Output the [x, y] coordinate of the center of the cell containing the given text.  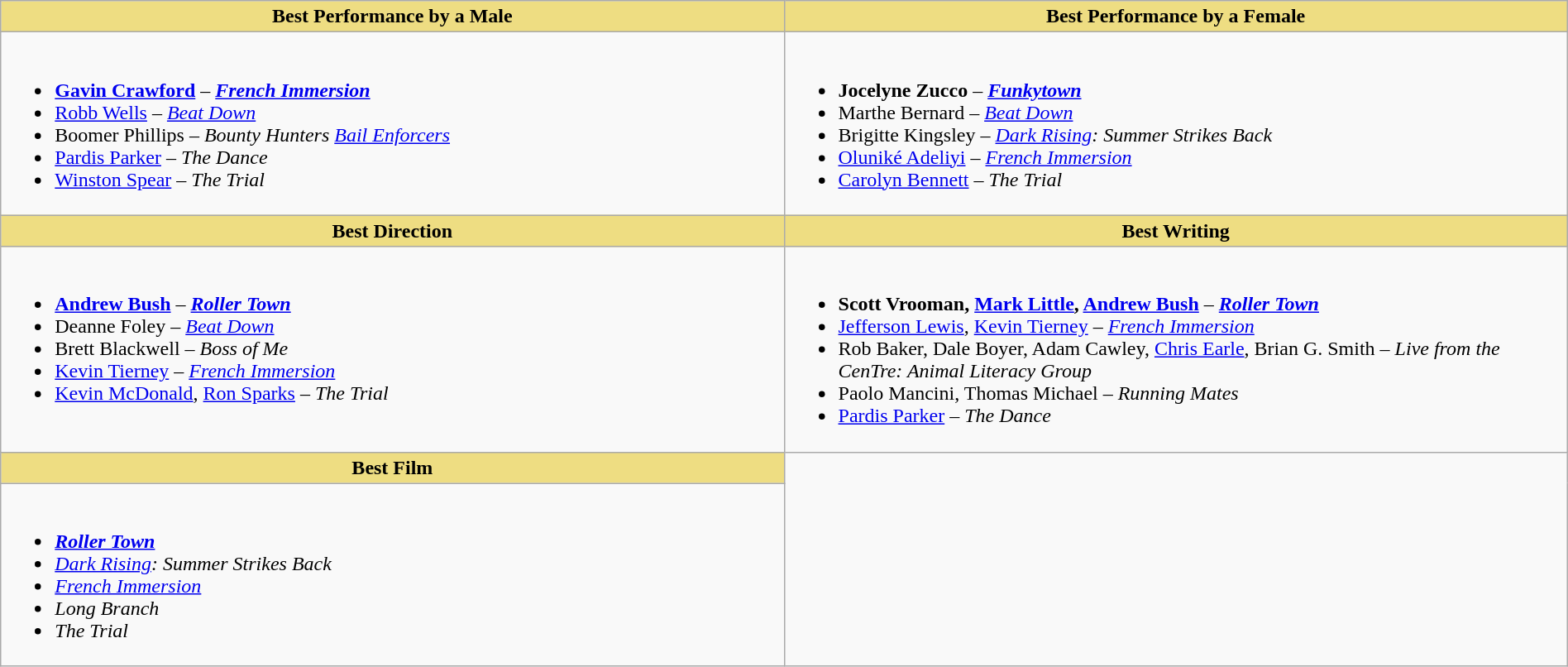
Best Performance by a Female [1176, 17]
Best Direction [392, 231]
Best Writing [1176, 231]
Best Film [392, 468]
Best Performance by a Male [392, 17]
Andrew Bush – Roller TownDeanne Foley – Beat DownBrett Blackwell – Boss of MeKevin Tierney – French ImmersionKevin McDonald, Ron Sparks – The Trial [392, 349]
Roller TownDark Rising: Summer Strikes BackFrench ImmersionLong BranchThe Trial [392, 574]
